Scan for the cell matching the given text and deliver its [X, Y] coordinate at center. 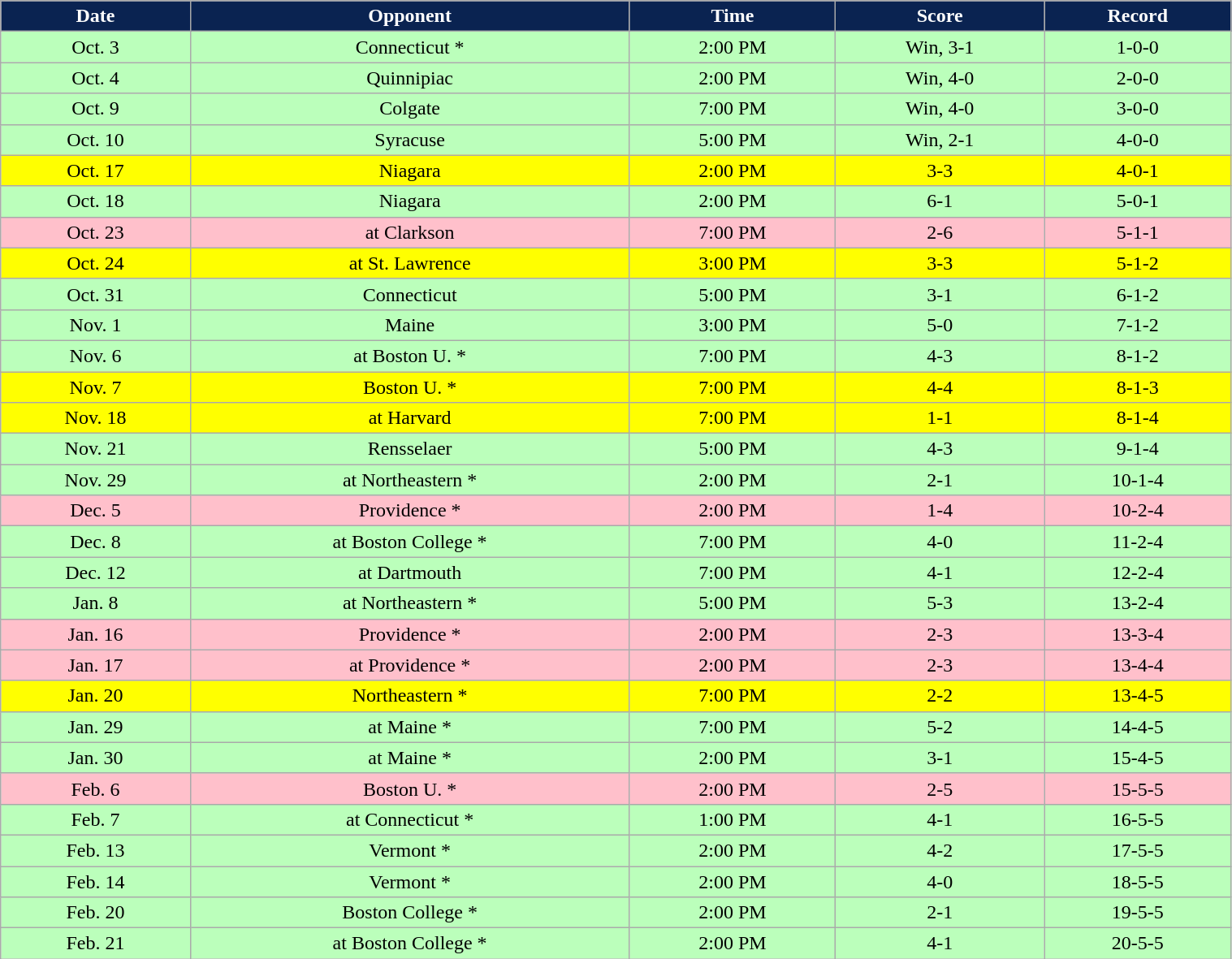
Opponent [409, 16]
1-4 [940, 511]
6-1 [940, 201]
Feb. 13 [96, 850]
10-2-4 [1139, 511]
Feb. 20 [96, 913]
13-4-5 [1139, 696]
5-3 [940, 603]
15-5-5 [1139, 788]
13-4-4 [1139, 665]
Jan. 30 [96, 758]
Oct. 23 [96, 232]
at Providence * [409, 665]
Oct. 31 [96, 294]
2-6 [940, 232]
Win, 2-1 [940, 140]
Nov. 21 [96, 449]
1-1 [940, 418]
Oct. 24 [96, 263]
5-1-1 [1139, 232]
5-1-2 [1139, 263]
at Dartmouth [409, 572]
1:00 PM [733, 819]
Feb. 14 [96, 881]
Score [940, 16]
5-0-1 [1139, 201]
15-4-5 [1139, 758]
Syracuse [409, 140]
Jan. 16 [96, 634]
at St. Lawrence [409, 263]
2-5 [940, 788]
Northeastern * [409, 696]
3-0-0 [1139, 109]
13-2-4 [1139, 603]
18-5-5 [1139, 881]
at Clarkson [409, 232]
Jan. 8 [96, 603]
Date [96, 16]
Nov. 1 [96, 325]
7-1-2 [1139, 325]
Jan. 20 [96, 696]
at Boston U. * [409, 356]
Nov. 6 [96, 356]
Oct. 18 [96, 201]
Oct. 9 [96, 109]
Oct. 10 [96, 140]
Record [1139, 16]
1-0-0 [1139, 47]
16-5-5 [1139, 819]
8-1-2 [1139, 356]
Nov. 7 [96, 387]
6-1-2 [1139, 294]
10-1-4 [1139, 480]
Jan. 29 [96, 727]
20-5-5 [1139, 944]
Dec. 12 [96, 572]
Boston College * [409, 913]
Time [733, 16]
Quinnipiac [409, 78]
Connecticut [409, 294]
Dec. 8 [96, 542]
Oct. 4 [96, 78]
Dec. 5 [96, 511]
5-0 [940, 325]
4-0-0 [1139, 140]
Feb. 7 [96, 819]
2-0-0 [1139, 78]
Colgate [409, 109]
Jan. 17 [96, 665]
Nov. 29 [96, 480]
13-3-4 [1139, 634]
Nov. 18 [96, 418]
at Connecticut * [409, 819]
4-4 [940, 387]
12-2-4 [1139, 572]
4-0-1 [1139, 171]
Connecticut * [409, 47]
9-1-4 [1139, 449]
4-2 [940, 850]
8-1-4 [1139, 418]
5-2 [940, 727]
19-5-5 [1139, 913]
11-2-4 [1139, 542]
Feb. 6 [96, 788]
14-4-5 [1139, 727]
Maine [409, 325]
Feb. 21 [96, 944]
8-1-3 [1139, 387]
Oct. 3 [96, 47]
at Harvard [409, 418]
Win, 3-1 [940, 47]
2-2 [940, 696]
Rensselaer [409, 449]
17-5-5 [1139, 850]
Oct. 17 [96, 171]
